Return (x, y) of the center of cell containing provided text 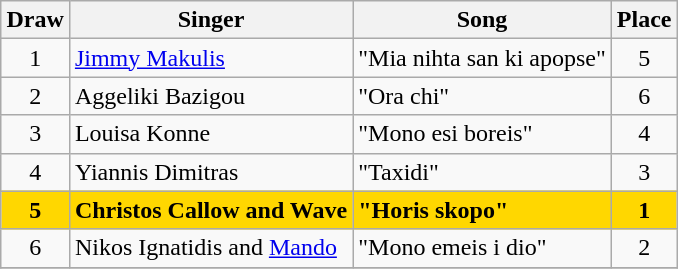
"Ora chi" (482, 96)
Louisa Konne (210, 134)
"Taxidi" (482, 172)
Aggeliki Bazigou (210, 96)
Place (644, 20)
"Horis skopo" (482, 210)
Song (482, 20)
"Mono esi boreis" (482, 134)
Nikos Ignatidis and Mando (210, 248)
"Mono emeis i dio" (482, 248)
Yiannis Dimitras (210, 172)
"Mia nihta san ki apopse" (482, 58)
Singer (210, 20)
Christos Callow and Wave (210, 210)
Jimmy Makulis (210, 58)
Draw (35, 20)
